Return (x, y) of the center of cell containing provided text 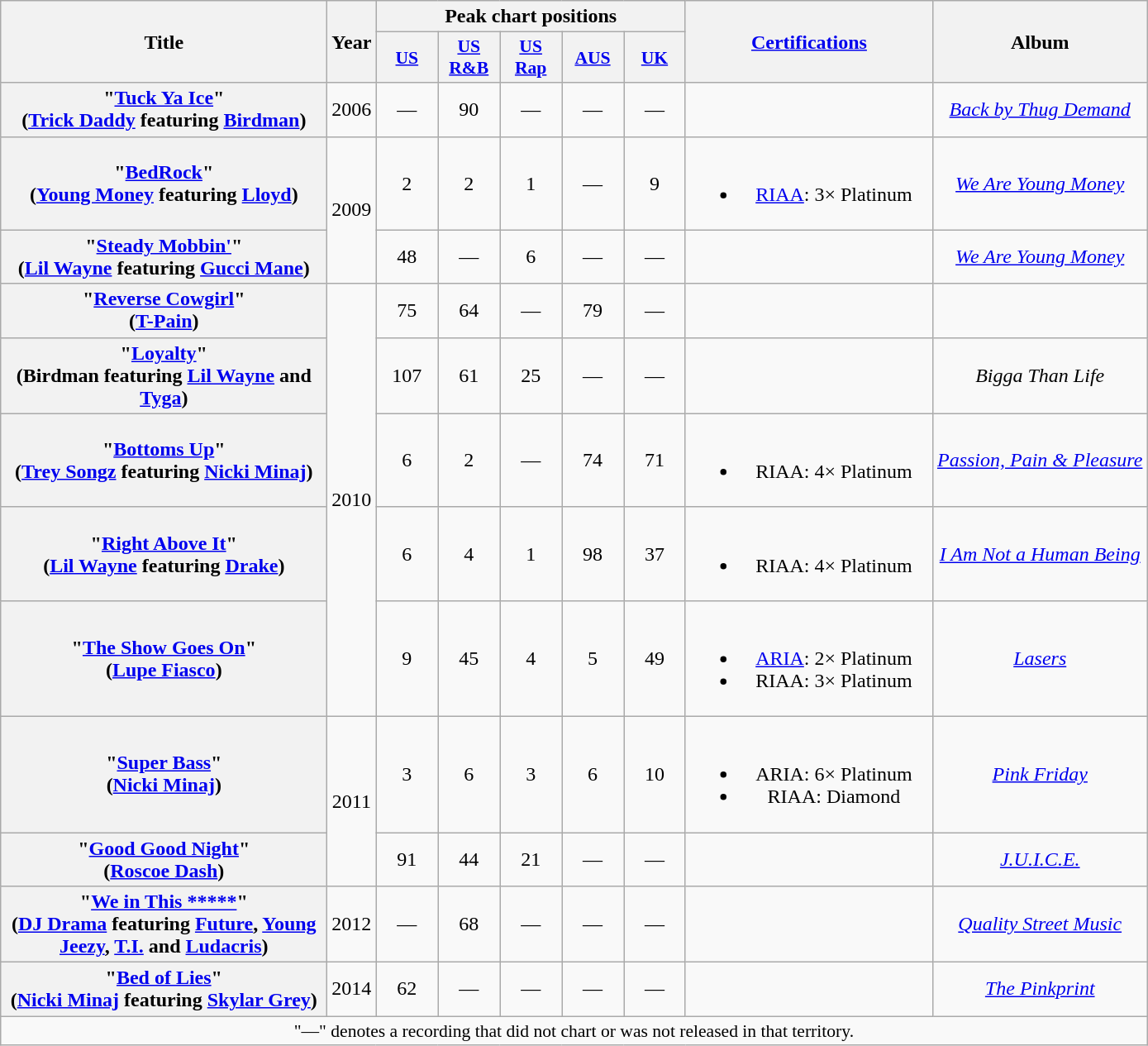
2006 (352, 109)
91 (407, 858)
75 (407, 311)
2014 (352, 989)
UK (655, 58)
Peak chart positions (531, 17)
"BedRock"(Young Money featuring Lloyd) (164, 184)
"Super Bass"(Nicki Minaj) (164, 774)
25 (531, 375)
5 (593, 658)
"Steady Mobbin'"(Lil Wayne featuring Gucci Mane) (164, 256)
Passion, Pain & Pleasure (1040, 460)
79 (593, 311)
"Tuck Ya Ice"(Trick Daddy featuring Birdman) (164, 109)
"—" denotes a recording that did not chart or was not released in that territory. (574, 1031)
2009 (352, 210)
"Bed of Lies"(Nicki Minaj featuring Skylar Grey) (164, 989)
RIAA: 3× Platinum (808, 184)
The Pinkprint (1040, 989)
J.U.I.C.E. (1040, 858)
"Bottoms Up"(Trey Songz featuring Nicki Minaj) (164, 460)
ARIA: 6× PlatinumRIAA: Diamond (808, 774)
Pink Friday (1040, 774)
Lasers (1040, 658)
71 (655, 460)
AUS (593, 58)
44 (469, 858)
"The Show Goes On"(Lupe Fiasco) (164, 658)
74 (593, 460)
49 (655, 658)
98 (593, 554)
Album (1040, 41)
61 (469, 375)
2012 (352, 924)
Quality Street Music (1040, 924)
Bigga Than Life (1040, 375)
I Am Not a Human Being (1040, 554)
"Reverse Cowgirl"(T-Pain) (164, 311)
"Good Good Night"(Roscoe Dash) (164, 858)
90 (469, 109)
37 (655, 554)
64 (469, 311)
ARIA: 2× PlatinumRIAA: 3× Platinum (808, 658)
2011 (352, 800)
USR&B (469, 58)
USRap (531, 58)
Certifications (808, 41)
68 (469, 924)
48 (407, 256)
"Loyalty"(Birdman featuring Lil Wayne and Tyga) (164, 375)
107 (407, 375)
45 (469, 658)
US (407, 58)
10 (655, 774)
"We in This *****"(DJ Drama featuring Future, Young Jeezy, T.I. and Ludacris) (164, 924)
Year (352, 41)
"Right Above It"(Lil Wayne featuring Drake) (164, 554)
Back by Thug Demand (1040, 109)
62 (407, 989)
2010 (352, 499)
Title (164, 41)
21 (531, 858)
